Pinpoint the cell where the given text exists, returning its [x, y] midpoint coordinate. 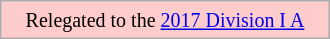
Relegated to the 2017 Division I A [165, 20]
